Locate the cell with the specified text and output its (x, y) center coordinate. 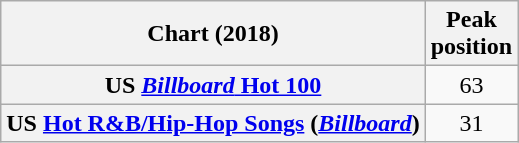
US Billboard Hot 100 (213, 85)
US Hot R&B/Hip-Hop Songs (Billboard) (213, 123)
31 (471, 123)
Chart (2018) (213, 34)
Peakposition (471, 34)
63 (471, 85)
